Detect which cell encompasses the target text, then output its (x, y) center coordinate. 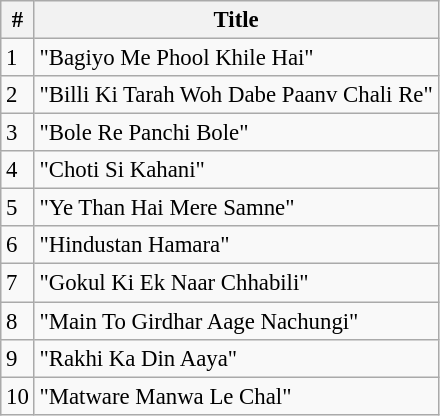
"Hindustan Hamara" (236, 245)
"Bole Re Panchi Bole" (236, 133)
3 (18, 133)
7 (18, 283)
"Matware Manwa Le Chal" (236, 396)
"Bagiyo Me Phool Khile Hai" (236, 58)
"Choti Si Kahani" (236, 170)
6 (18, 245)
"Main To Girdhar Aage Nachungi" (236, 321)
10 (18, 396)
8 (18, 321)
"Ye Than Hai Mere Samne" (236, 208)
Title (236, 20)
9 (18, 358)
"Gokul Ki Ek Naar Chhabili" (236, 283)
2 (18, 95)
1 (18, 58)
# (18, 20)
"Rakhi Ka Din Aaya" (236, 358)
4 (18, 170)
5 (18, 208)
"Billi Ki Tarah Woh Dabe Paanv Chali Re" (236, 95)
